Scan for the cell matching the given text and deliver its [x, y] coordinate at center. 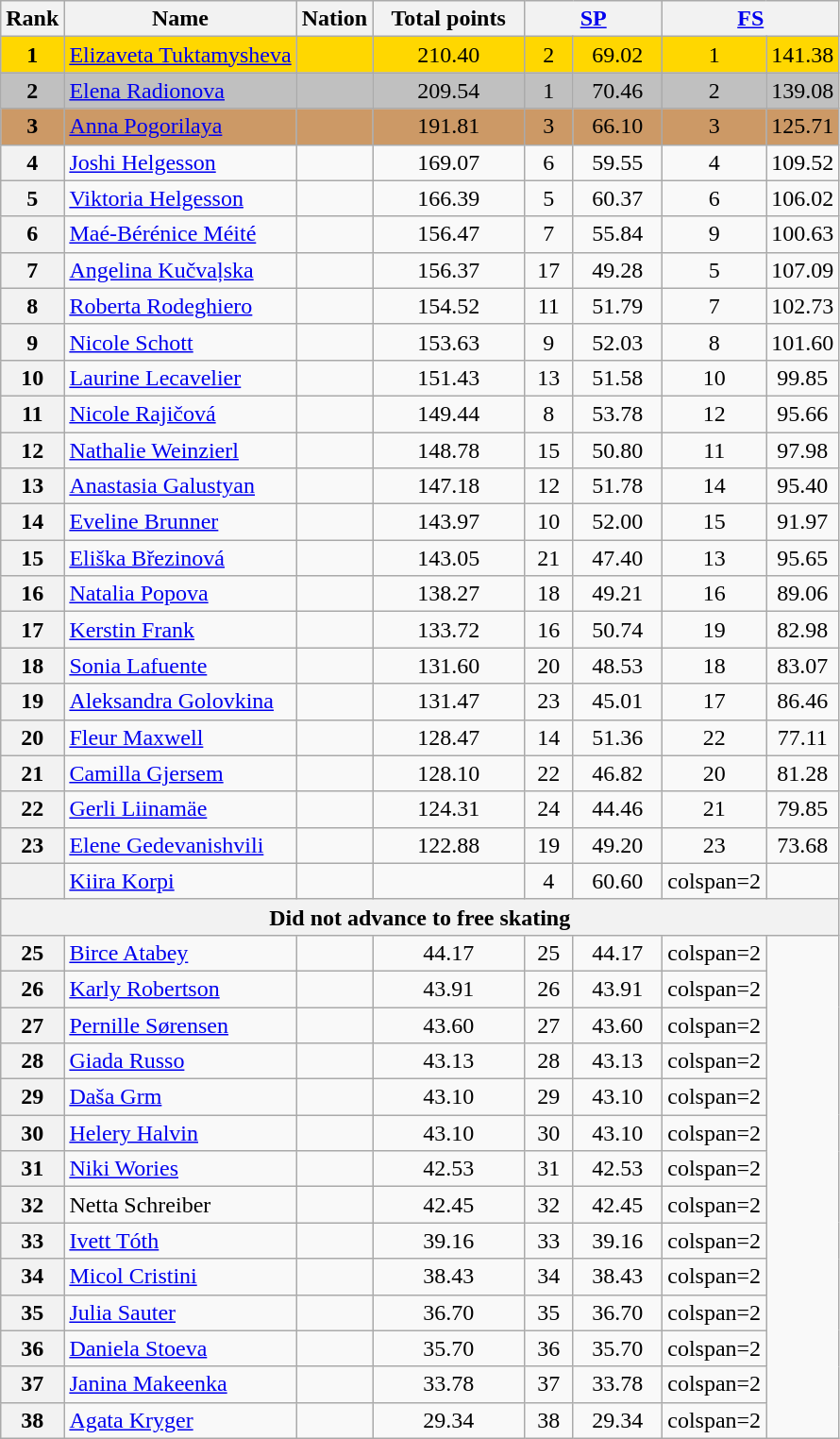
Total points [449, 19]
210.40 [449, 55]
101.60 [802, 342]
169.07 [449, 162]
45.01 [617, 702]
Helery Halvin [180, 1133]
166.39 [449, 198]
53.78 [617, 414]
95.65 [802, 558]
138.27 [449, 594]
46.82 [617, 773]
Joshi Helgesson [180, 162]
99.85 [802, 378]
52.00 [617, 522]
Micol Cristini [180, 1277]
Elena Radionova [180, 91]
156.37 [449, 270]
55.84 [617, 234]
Elizaveta Tuktamysheva [180, 55]
51.78 [617, 486]
73.68 [802, 845]
49.28 [617, 270]
Angelina Kučvaļska [180, 270]
209.54 [449, 91]
125.71 [802, 127]
191.81 [449, 127]
Eliška Březinová [180, 558]
51.79 [617, 306]
148.78 [449, 450]
156.47 [449, 234]
95.66 [802, 414]
124.31 [449, 809]
131.47 [449, 702]
49.20 [617, 845]
Laurine Lecavelier [180, 378]
Niki Wories [180, 1169]
154.52 [449, 306]
Eveline Brunner [180, 522]
83.07 [802, 666]
79.85 [802, 809]
Did not advance to free skating [420, 917]
151.43 [449, 378]
122.88 [449, 845]
51.58 [617, 378]
Ivett Tóth [180, 1241]
Karly Robertson [180, 989]
Anna Pogorilaya [180, 127]
Kerstin Frank [180, 630]
Birce Atabey [180, 953]
Name [180, 19]
153.63 [449, 342]
Fleur Maxwell [180, 737]
102.73 [802, 306]
50.80 [617, 450]
Nicole Schott [180, 342]
107.09 [802, 270]
44.46 [617, 809]
Pernille Sørensen [180, 1024]
109.52 [802, 162]
147.18 [449, 486]
128.47 [449, 737]
141.38 [802, 55]
Agata Kryger [180, 1420]
86.46 [802, 702]
77.11 [802, 737]
Nathalie Weinzierl [180, 450]
100.63 [802, 234]
106.02 [802, 198]
Daniela Stoeva [180, 1348]
Camilla Gjersem [180, 773]
81.28 [802, 773]
131.60 [449, 666]
Gerli Liinamäe [180, 809]
70.46 [617, 91]
Aleksandra Golovkina [180, 702]
Anastasia Galustyan [180, 486]
Viktoria Helgesson [180, 198]
82.98 [802, 630]
47.40 [617, 558]
SP [594, 19]
139.08 [802, 91]
Daša Grm [180, 1097]
Nicole Rajičová [180, 414]
143.97 [449, 522]
Netta Schreiber [180, 1205]
51.36 [617, 737]
Elene Gedevanishvili [180, 845]
149.44 [449, 414]
48.53 [617, 666]
Natalia Popova [180, 594]
Nation [334, 19]
Giada Russo [180, 1061]
143.05 [449, 558]
Janina Makeenka [180, 1384]
89.06 [802, 594]
66.10 [617, 127]
50.74 [617, 630]
59.55 [617, 162]
133.72 [449, 630]
91.97 [802, 522]
52.03 [617, 342]
Julia Sauter [180, 1312]
60.37 [617, 198]
Rank [32, 19]
24 [549, 809]
49.21 [617, 594]
95.40 [802, 486]
69.02 [617, 55]
60.60 [617, 881]
128.10 [449, 773]
FS [751, 19]
Maé-Bérénice Méité [180, 234]
Roberta Rodeghiero [180, 306]
Kiira Korpi [180, 881]
Sonia Lafuente [180, 666]
97.98 [802, 450]
